Scan for the cell matching the given text and deliver its (x, y) coordinate at center. 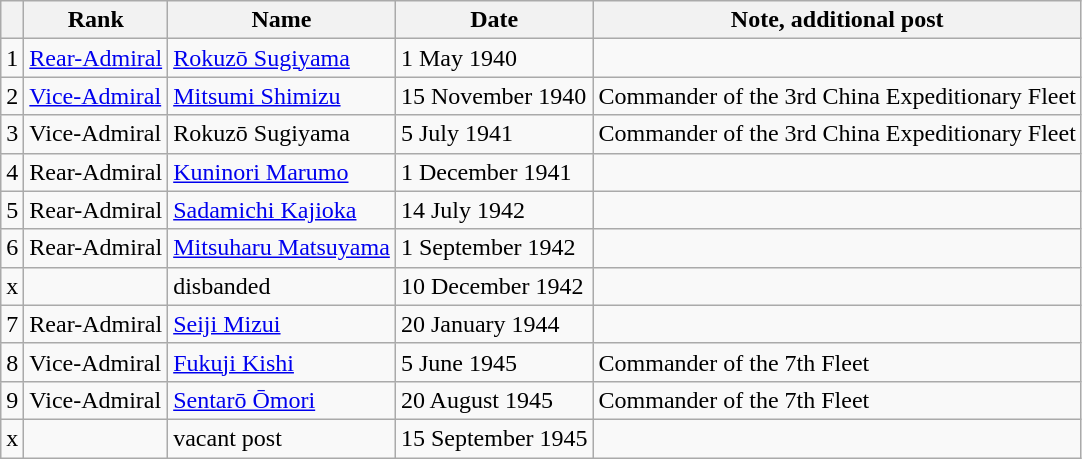
Mitsumi Shimizu (282, 96)
Seiji Mizui (282, 324)
10 December 1942 (494, 286)
1 September 1942 (494, 248)
14 July 1942 (494, 210)
4 (12, 172)
Fukuji Kishi (282, 362)
Kuninori Marumo (282, 172)
1 (12, 58)
1 December 1941 (494, 172)
15 September 1945 (494, 438)
8 (12, 362)
2 (12, 96)
20 August 1945 (494, 400)
7 (12, 324)
5 June 1945 (494, 362)
15 November 1940 (494, 96)
20 January 1944 (494, 324)
1 May 1940 (494, 58)
5 July 1941 (494, 134)
vacant post (282, 438)
9 (12, 400)
disbanded (282, 286)
Note, additional post (837, 20)
6 (12, 248)
Sadamichi Kajioka (282, 210)
Sentarō Ōmori (282, 400)
Mitsuharu Matsuyama (282, 248)
5 (12, 210)
3 (12, 134)
Date (494, 20)
Rank (96, 20)
Name (282, 20)
